Detect which cell encompasses the target text, then output its [X, Y] center coordinate. 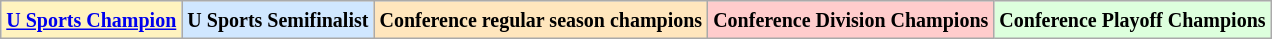
Conference Playoff Champions [1132, 20]
U Sports Champion [92, 20]
Conference regular season champions [541, 20]
Conference Division Champions [851, 20]
U Sports Semifinalist [278, 20]
